Provide the [X, Y] coordinate of the cell's center where the given text is located.  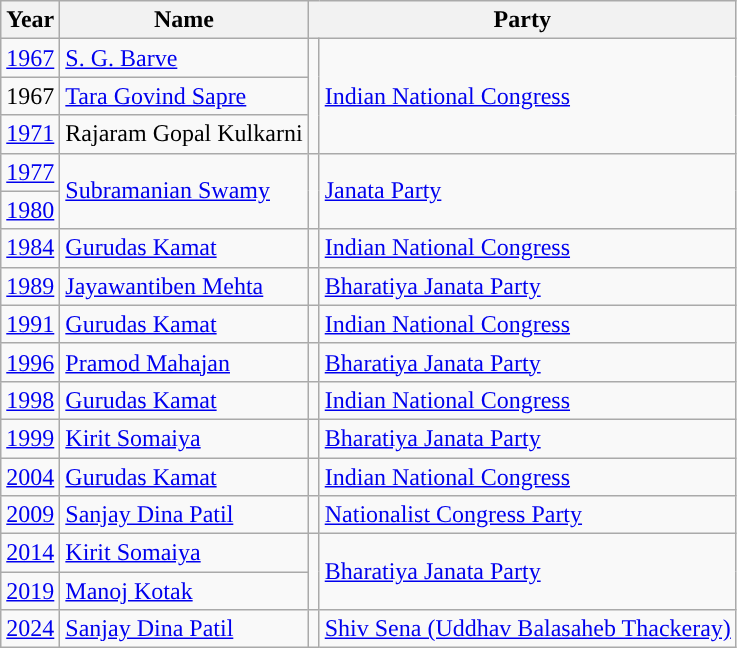
1991 [30, 324]
2009 [30, 515]
1996 [30, 362]
1980 [30, 210]
2019 [30, 591]
Subramanian Swamy [184, 191]
Name [184, 20]
2014 [30, 553]
1984 [30, 248]
1989 [30, 286]
Party [522, 20]
Janata Party [528, 191]
Year [30, 20]
2024 [30, 629]
1971 [30, 134]
Shiv Sena (Uddhav Balasaheb Thackeray) [528, 629]
2004 [30, 477]
Manoj Kotak [184, 591]
Jayawantiben Mehta [184, 286]
S. G. Barve [184, 58]
1999 [30, 438]
Tara Govind Sapre [184, 96]
1977 [30, 172]
1998 [30, 400]
Rajaram Gopal Kulkarni [184, 134]
Nationalist Congress Party [528, 515]
Pramod Mahajan [184, 362]
